Output the [x, y] coordinate of the center of the cell containing the given text.  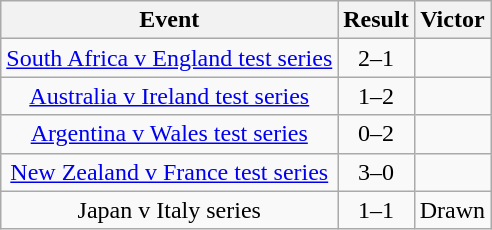
Japan v Italy series [170, 210]
Victor [452, 20]
3–0 [376, 172]
New Zealand v France test series [170, 172]
South Africa v England test series [170, 58]
Event [170, 20]
Result [376, 20]
Drawn [452, 210]
0–2 [376, 134]
Argentina v Wales test series [170, 134]
Australia v Ireland test series [170, 96]
1–2 [376, 96]
1–1 [376, 210]
2–1 [376, 58]
